From the cell containing the given text, extract its center point as [X, Y] coordinate. 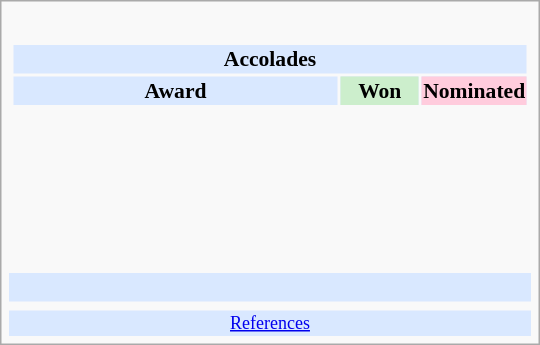
Accolades [270, 59]
Award [175, 90]
Nominated [474, 90]
Won [380, 90]
References [270, 323]
Accolades Award Won Nominated [270, 142]
